Extract the [x, y] coordinate from the center of the cell holding the provided text.  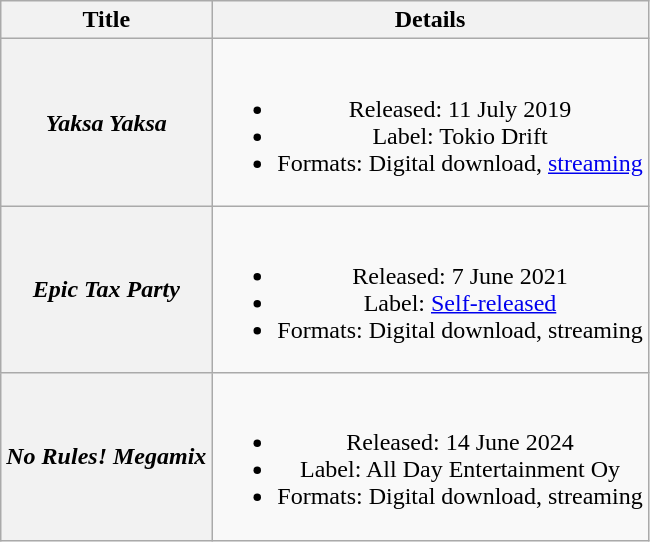
Released: 7 June 2021Label: Self-releasedFormats: Digital download, streaming [430, 290]
Title [106, 20]
No Rules! Megamix [106, 456]
Details [430, 20]
Released: 11 July 2019Label: Tokio DriftFormats: Digital download, streaming [430, 122]
Epic Tax Party [106, 290]
Yaksa Yaksa [106, 122]
Released: 14 June 2024Label: All Day Entertainment OyFormats: Digital download, streaming [430, 456]
